Extract the (X, Y) coordinate from the center of the cell holding the provided text.  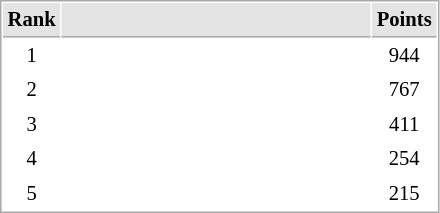
944 (404, 56)
254 (404, 158)
5 (32, 194)
4 (32, 158)
215 (404, 194)
1 (32, 56)
Points (404, 20)
Rank (32, 20)
767 (404, 90)
411 (404, 124)
3 (32, 124)
2 (32, 90)
